From the cell containing the given text, extract its center point as (X, Y) coordinate. 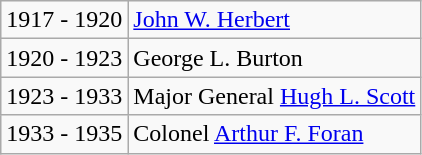
Major General Hugh L. Scott (274, 96)
1920 - 1923 (64, 58)
1923 - 1933 (64, 96)
1917 - 1920 (64, 20)
Colonel Arthur F. Foran (274, 134)
1933 - 1935 (64, 134)
John W. Herbert (274, 20)
George L. Burton (274, 58)
